Search for the cell housing the specified text and yield its (X, Y) center coordinate. 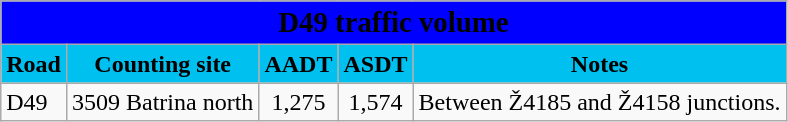
D49 traffic volume (394, 23)
Between Ž4185 and Ž4158 junctions. (600, 102)
Road (34, 64)
Notes (600, 64)
D49 (34, 102)
1,275 (298, 102)
AADT (298, 64)
1,574 (376, 102)
Counting site (162, 64)
3509 Batrina north (162, 102)
ASDT (376, 64)
